For the text-containing cell, return its midpoint in (X, Y) coordinate format. 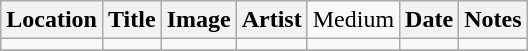
Image (198, 20)
Location (52, 20)
Date (430, 20)
Artist (272, 20)
Notes (493, 20)
Medium (353, 20)
Title (132, 20)
